Return (x, y) of the center of cell containing provided text 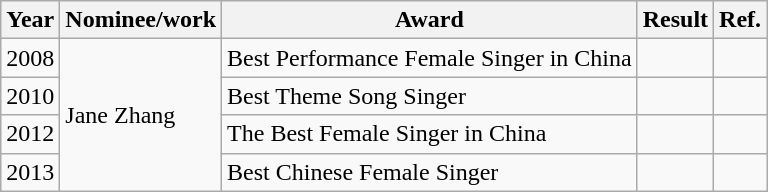
2013 (30, 172)
Jane Zhang (141, 115)
Best Chinese Female Singer (430, 172)
2010 (30, 96)
The Best Female Singer in China (430, 134)
Award (430, 20)
Year (30, 20)
Best Theme Song Singer (430, 96)
Nominee/work (141, 20)
Result (675, 20)
2012 (30, 134)
Best Performance Female Singer in China (430, 58)
Ref. (740, 20)
2008 (30, 58)
